Return [x, y] of the center of cell containing provided text 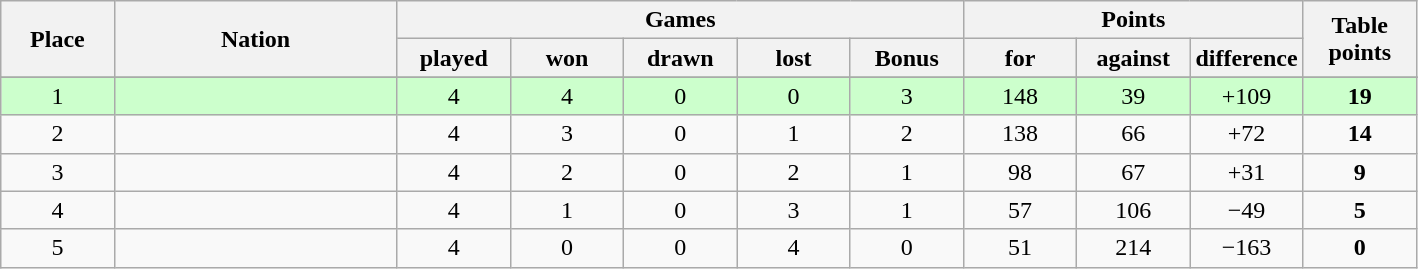
drawn [680, 58]
106 [1134, 210]
lost [794, 58]
against [1134, 58]
Tablepoints [1360, 39]
Nation [256, 39]
148 [1020, 96]
Place [58, 39]
Points [1133, 20]
51 [1020, 248]
138 [1020, 134]
66 [1134, 134]
Bonus [906, 58]
difference [1246, 58]
39 [1134, 96]
+31 [1246, 172]
14 [1360, 134]
−49 [1246, 210]
19 [1360, 96]
57 [1020, 210]
Games [680, 20]
−163 [1246, 248]
98 [1020, 172]
9 [1360, 172]
+109 [1246, 96]
67 [1134, 172]
+72 [1246, 134]
for [1020, 58]
played [454, 58]
214 [1134, 248]
won [566, 58]
